Capture the cell that displays the provided text and extract its (X, Y) central coordinate. 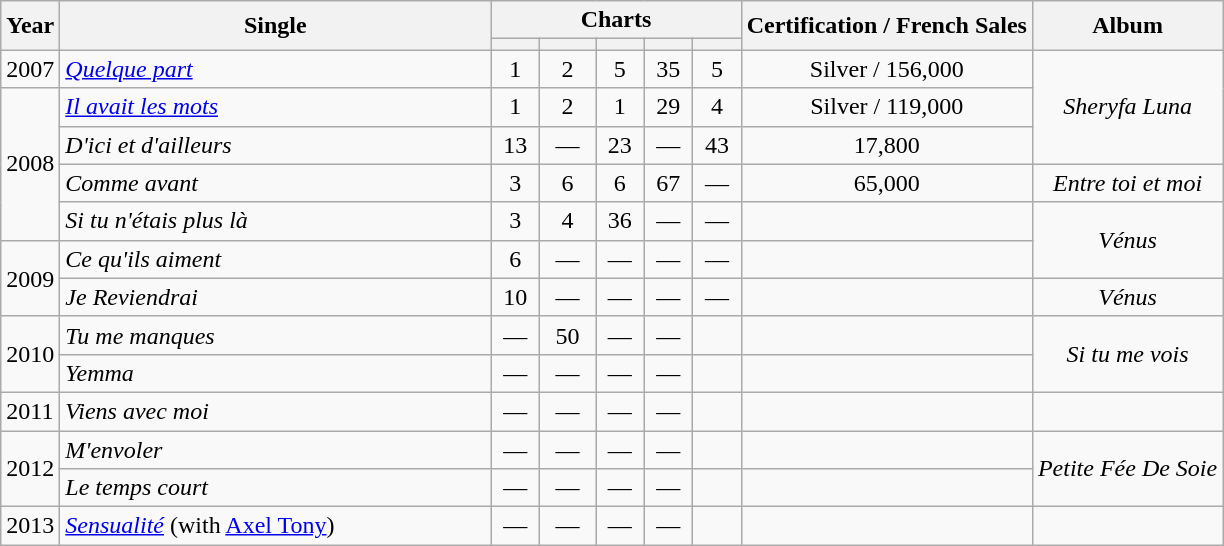
2009 (30, 278)
Yemma (276, 373)
Ce qu'ils aiment (276, 259)
Entre toi et moi (1127, 183)
50 (567, 335)
2010 (30, 354)
Comme avant (276, 183)
43 (718, 145)
2008 (30, 164)
Je Reviendrai (276, 297)
Si tu me vois (1127, 354)
Quelque part (276, 69)
2012 (30, 468)
Il avait les mots (276, 107)
M'envoler (276, 449)
13 (516, 145)
Charts (616, 20)
17,800 (886, 145)
Certification / French Sales (886, 26)
36 (620, 221)
65,000 (886, 183)
2007 (30, 69)
Viens avec moi (276, 411)
2011 (30, 411)
Petite Fée De Soie (1127, 468)
Year (30, 26)
2013 (30, 526)
Silver / 156,000 (886, 69)
Album (1127, 26)
67 (668, 183)
Sheryfa Luna (1127, 107)
Silver / 119,000 (886, 107)
Si tu n'étais plus là (276, 221)
D'ici et d'ailleurs (276, 145)
10 (516, 297)
23 (620, 145)
Le temps court (276, 488)
35 (668, 69)
Single (276, 26)
Sensualité (with Axel Tony) (276, 526)
Tu me manques (276, 335)
29 (668, 107)
